From the cell containing the given text, extract its center point as [X, Y] coordinate. 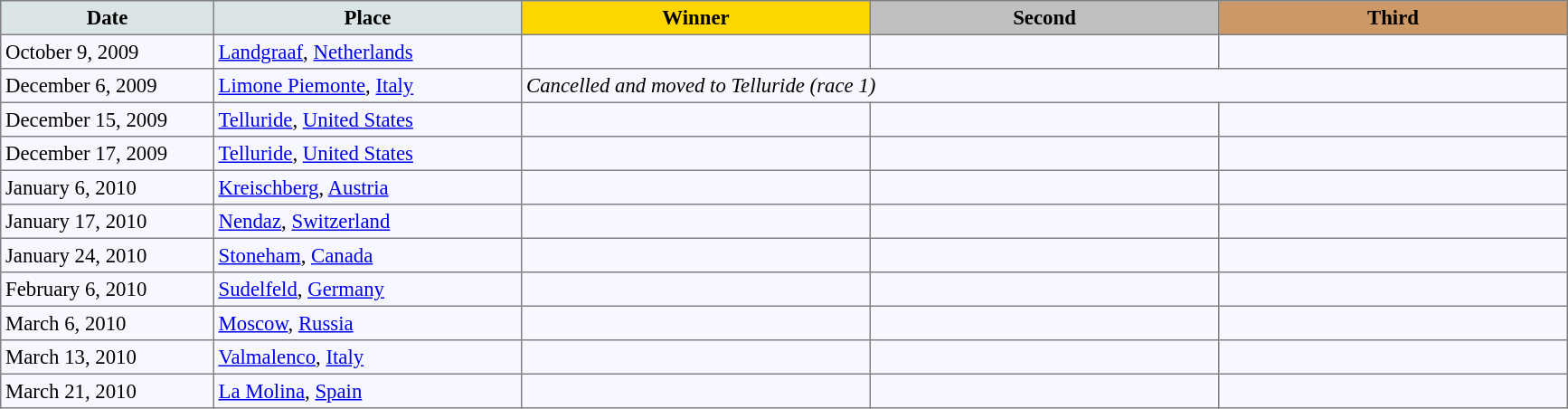
October 9, 2009 [108, 52]
Stoneham, Canada [367, 255]
March 6, 2010 [108, 323]
December 17, 2009 [108, 154]
Place [367, 18]
Valmalenco, Italy [367, 357]
Nendaz, Switzerland [367, 222]
January 17, 2010 [108, 222]
March 21, 2010 [108, 391]
February 6, 2010 [108, 290]
Landgraaf, Netherlands [367, 52]
January 6, 2010 [108, 187]
Third [1393, 18]
January 24, 2010 [108, 255]
Winner [696, 18]
March 13, 2010 [108, 357]
December 6, 2009 [108, 86]
December 15, 2009 [108, 119]
Limone Piemonte, Italy [367, 86]
Moscow, Russia [367, 323]
Kreischberg, Austria [367, 187]
Date [108, 18]
Sudelfeld, Germany [367, 290]
Cancelled and moved to Telluride (race 1) [1044, 86]
Second [1044, 18]
La Molina, Spain [367, 391]
